Search for the cell housing the specified text and yield its (x, y) center coordinate. 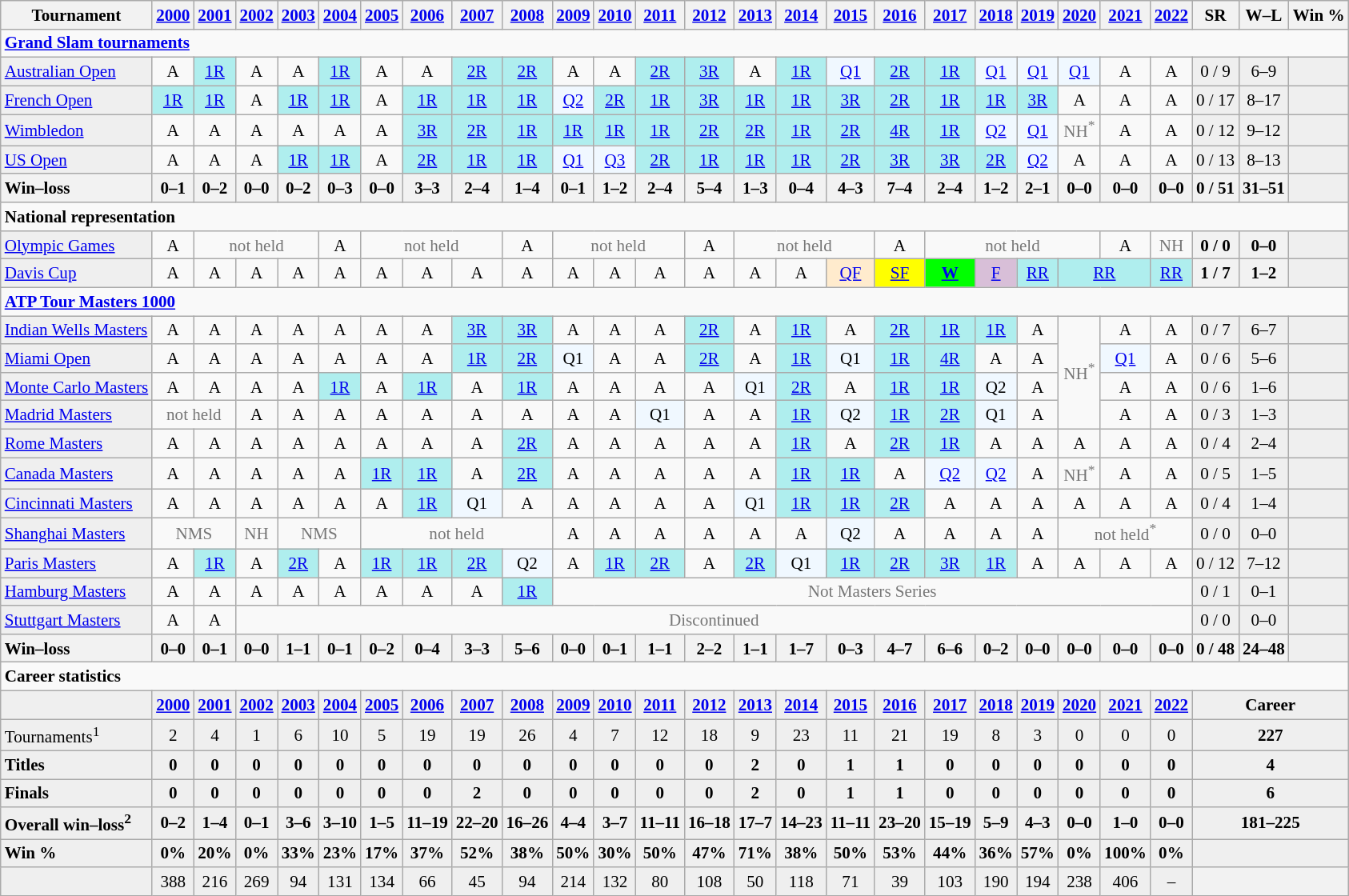
Davis Cup (77, 274)
8 (996, 734)
37% (427, 853)
57% (1038, 853)
3–10 (340, 822)
66 (427, 882)
22–20 (477, 822)
2–1 (1038, 187)
20% (214, 853)
214 (573, 882)
5–4 (709, 187)
18 (709, 734)
Wimbledon (77, 130)
SR (1215, 14)
194 (1038, 882)
Finals (77, 794)
Tournament (77, 14)
23–20 (899, 822)
QF (851, 274)
Shanghai Masters (77, 533)
388 (173, 882)
6–7 (1264, 330)
6–6 (951, 648)
3 (1038, 734)
9–12 (1264, 130)
21 (899, 734)
Grand Slam tournaments (675, 43)
US Open (77, 160)
Australian Open (77, 72)
15–19 (951, 822)
Discontinued (715, 619)
4–4 (573, 822)
W (951, 274)
3–6 (298, 822)
190 (996, 882)
W–L (1264, 14)
216 (214, 882)
Indian Wells Masters (77, 330)
108 (709, 882)
14–23 (802, 822)
Career statistics (675, 677)
16–26 (528, 822)
71% (755, 853)
227 (1271, 734)
131 (340, 882)
SF (899, 274)
Olympic Games (77, 245)
not held* (1125, 533)
4–7 (899, 648)
ATP Tour Masters 1000 (675, 301)
10 (340, 734)
238 (1079, 882)
1–7 (802, 648)
11 (851, 734)
80 (660, 882)
24–48 (1264, 648)
11–19 (427, 822)
1 / 7 (1215, 274)
23 (802, 734)
23% (340, 853)
118 (802, 882)
134 (382, 882)
52% (477, 853)
2–2 (709, 648)
Hamburg Masters (77, 592)
30% (614, 853)
9 (755, 734)
French Open (77, 99)
36% (996, 853)
Cincinnati Masters (77, 502)
Miami Open (77, 358)
Canada Masters (77, 474)
– (1171, 882)
Career (1271, 704)
3–7 (614, 822)
0 / 9 (1215, 72)
0 / 51 (1215, 187)
100% (1125, 853)
50 (755, 882)
Monte Carlo Masters (77, 387)
8–17 (1264, 99)
Not Masters Series (872, 592)
Overall win–loss2 (77, 822)
103 (951, 882)
71 (851, 882)
5 (382, 734)
Stuttgart Masters (77, 619)
0 / 17 (1215, 99)
0 / 5 (1215, 474)
132 (614, 882)
7 (614, 734)
F (996, 274)
8–13 (1264, 160)
Paris Masters (77, 563)
0 / 48 (1215, 648)
44% (951, 853)
0 / 3 (1215, 414)
Tournaments1 (77, 734)
Q3 (614, 160)
Madrid Masters (77, 414)
6–9 (1264, 72)
45 (477, 882)
Titles (77, 765)
Rome Masters (77, 443)
269 (257, 882)
0 / 7 (1215, 330)
National representation (675, 216)
406 (1125, 882)
26 (528, 734)
17–7 (755, 822)
53% (899, 853)
5–9 (996, 822)
0 / 1 (1215, 592)
17% (382, 853)
181–225 (1271, 822)
47% (709, 853)
39 (899, 882)
12 (660, 734)
16–18 (709, 822)
7–12 (1264, 563)
0 / 13 (1215, 160)
33% (298, 853)
7–4 (899, 187)
1–6 (1264, 387)
31–51 (1264, 187)
1–0 (1125, 822)
